Detect which cell encompasses the target text, then output its [x, y] center coordinate. 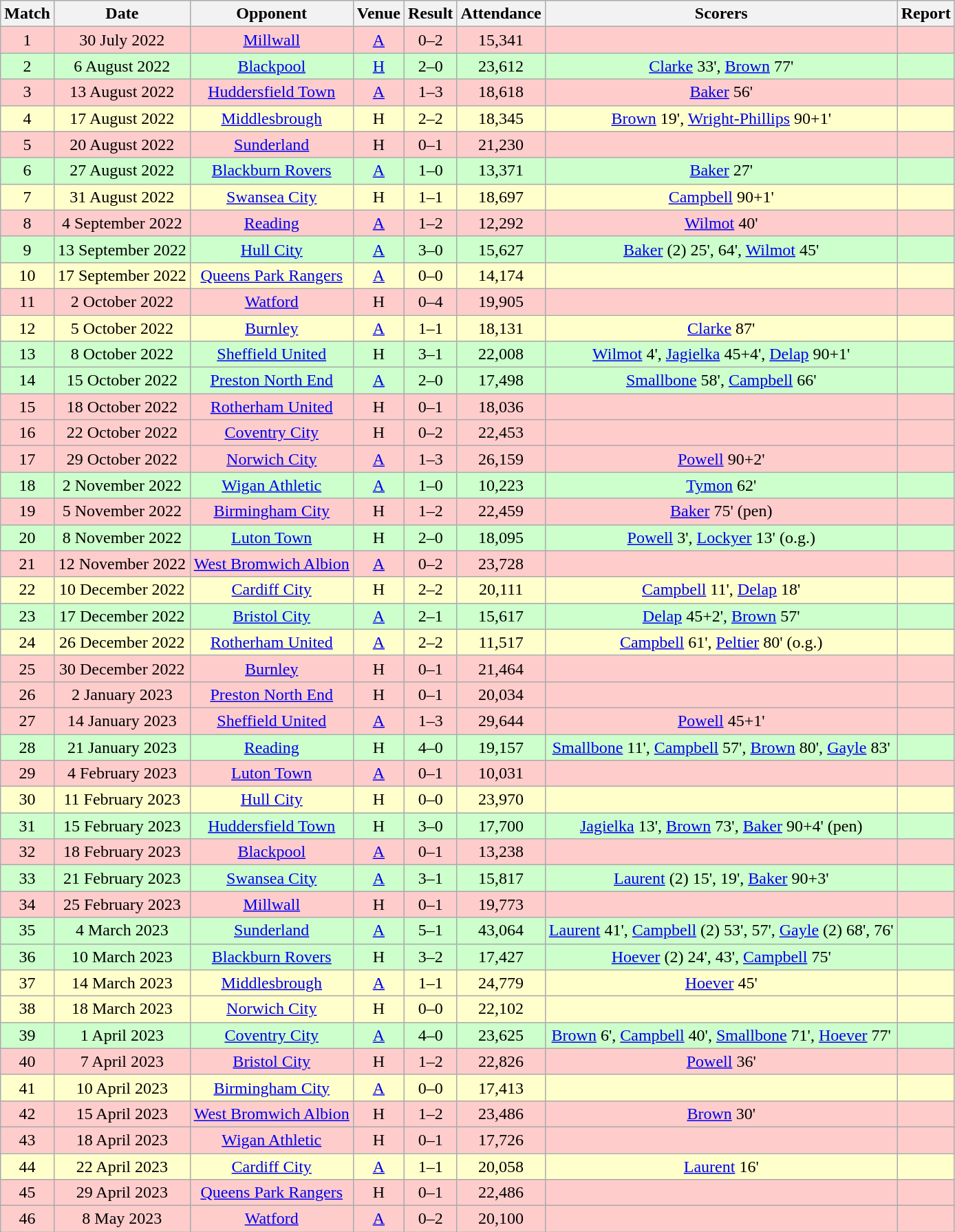
22 April 2023 [122, 1167]
37 [28, 983]
10 March 2023 [122, 957]
35 [28, 931]
19,905 [501, 301]
18,095 [501, 538]
22,826 [501, 1061]
41 [28, 1087]
4 February 2023 [122, 774]
42 [28, 1114]
20,034 [501, 694]
15 February 2023 [122, 826]
29 October 2022 [122, 459]
Baker 56' [721, 92]
Result [430, 14]
23,728 [501, 564]
13,371 [501, 171]
Wilmot 4', Jagielka 45+4', Delap 90+1' [721, 354]
20,100 [501, 1219]
17,498 [501, 381]
27 [28, 721]
33 [28, 878]
Date [122, 14]
Smallbone 58', Campbell 66' [721, 381]
31 [28, 826]
18 [28, 485]
20 August 2022 [122, 145]
2 November 2022 [122, 485]
Opponent [271, 14]
15 April 2023 [122, 1114]
19,773 [501, 904]
18 February 2023 [122, 852]
Baker (2) 25', 64', Wilmot 45' [721, 249]
23 [28, 616]
Powell 3', Lockyer 13' (o.g.) [721, 538]
11,517 [501, 642]
46 [28, 1219]
17,700 [501, 826]
2 January 2023 [122, 694]
Report [926, 14]
Baker 27' [721, 171]
Baker 75' (pen) [721, 511]
17 August 2022 [122, 118]
6 August 2022 [122, 66]
26 December 2022 [122, 642]
21,464 [501, 668]
11 February 2023 [122, 800]
44 [28, 1167]
20,111 [501, 590]
1 [28, 40]
39 [28, 1035]
Brown 30' [721, 1114]
18 April 2023 [122, 1140]
13,238 [501, 852]
Powell 90+2' [721, 459]
22,486 [501, 1193]
17 December 2022 [122, 616]
18 October 2022 [122, 407]
27 August 2022 [122, 171]
7 April 2023 [122, 1061]
30 [28, 800]
45 [28, 1193]
Smallbone 11', Campbell 57', Brown 80', Gayle 83' [721, 747]
43 [28, 1140]
8 May 2023 [122, 1219]
15,617 [501, 616]
Wilmot 40' [721, 223]
14,174 [501, 275]
22 October 2022 [122, 433]
23,486 [501, 1114]
Campbell 61', Peltier 80' (o.g.) [721, 642]
4 March 2023 [122, 931]
17 September 2022 [122, 275]
Tymon 62' [721, 485]
5 [28, 145]
22,459 [501, 511]
19,157 [501, 747]
21 [28, 564]
23,970 [501, 800]
22,008 [501, 354]
1 April 2023 [122, 1035]
23,625 [501, 1035]
17,427 [501, 957]
Hoever 45' [721, 983]
24,779 [501, 983]
29 [28, 774]
9 [28, 249]
Brown 6', Campbell 40', Smallbone 71', Hoever 77' [721, 1035]
29 April 2023 [122, 1193]
0–4 [430, 301]
15 October 2022 [122, 381]
18,036 [501, 407]
Match [28, 14]
Jagielka 13', Brown 73', Baker 90+4' (pen) [721, 826]
15,817 [501, 878]
29,644 [501, 721]
31 August 2022 [122, 197]
14 [28, 381]
4 September 2022 [122, 223]
2 October 2022 [122, 301]
10 [28, 275]
21,230 [501, 145]
8 [28, 223]
20 [28, 538]
12 November 2022 [122, 564]
10 April 2023 [122, 1087]
3 [28, 92]
30 December 2022 [122, 668]
Laurent 16' [721, 1167]
8 November 2022 [122, 538]
Campbell 11', Delap 18' [721, 590]
4 [28, 118]
8 October 2022 [122, 354]
17,726 [501, 1140]
Delap 45+2', Brown 57' [721, 616]
21 January 2023 [122, 747]
15,341 [501, 40]
32 [28, 852]
24 [28, 642]
5–1 [430, 931]
13 [28, 354]
19 [28, 511]
40 [28, 1061]
Powell 36' [721, 1061]
5 October 2022 [122, 328]
Laurent 41', Campbell (2) 53', 57', Gayle (2) 68', 76' [721, 931]
10 December 2022 [122, 590]
10,223 [501, 485]
Powell 45+1' [721, 721]
17 [28, 459]
36 [28, 957]
22 [28, 590]
Brown 19', Wright-Phillips 90+1' [721, 118]
17,413 [501, 1087]
18,131 [501, 328]
28 [28, 747]
16 [28, 433]
22,102 [501, 1009]
13 August 2022 [122, 92]
Hoever (2) 24', 43', Campbell 75' [721, 957]
23,612 [501, 66]
7 [28, 197]
12 [28, 328]
14 January 2023 [122, 721]
25 February 2023 [122, 904]
14 March 2023 [122, 983]
2 [28, 66]
13 September 2022 [122, 249]
34 [28, 904]
Clarke 87' [721, 328]
43,064 [501, 931]
5 November 2022 [122, 511]
18,618 [501, 92]
38 [28, 1009]
Clarke 33', Brown 77' [721, 66]
6 [28, 171]
18,345 [501, 118]
11 [28, 301]
26,159 [501, 459]
3–2 [430, 957]
15 [28, 407]
15,627 [501, 249]
22,453 [501, 433]
20,058 [501, 1167]
Laurent (2) 15', 19', Baker 90+3' [721, 878]
12,292 [501, 223]
26 [28, 694]
Venue [378, 14]
18,697 [501, 197]
2–1 [430, 616]
Scorers [721, 14]
18 March 2023 [122, 1009]
Campbell 90+1' [721, 197]
25 [28, 668]
30 July 2022 [122, 40]
10,031 [501, 774]
Attendance [501, 14]
21 February 2023 [122, 878]
